Scan for the cell matching the given text and deliver its (X, Y) coordinate at center. 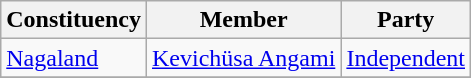
Party (406, 20)
Nagaland (74, 58)
Member (243, 20)
Independent (406, 58)
Constituency (74, 20)
Kevichüsa Angami (243, 58)
